Output the (x, y) coordinate of the center of the cell containing the given text.  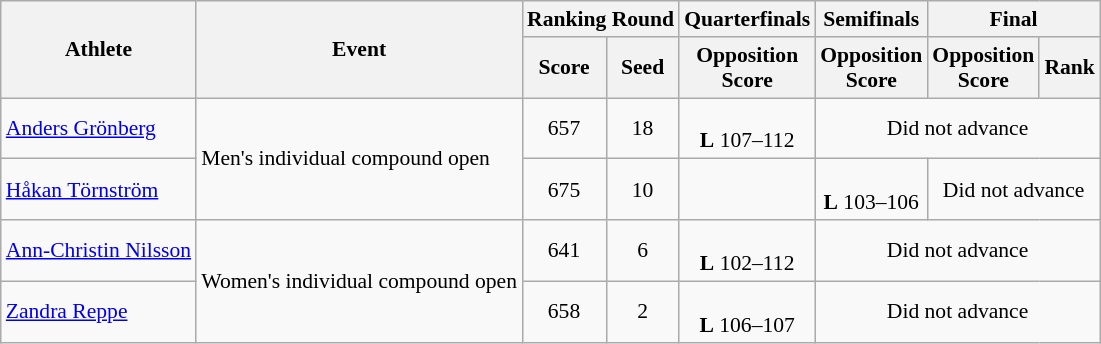
Anders Grönberg (98, 128)
Semifinals (871, 19)
Rank (1070, 68)
675 (564, 190)
L 106–107 (747, 312)
18 (642, 128)
Ann-Christin Nilsson (98, 250)
6 (642, 250)
Håkan Törnström (98, 190)
2 (642, 312)
Zandra Reppe (98, 312)
10 (642, 190)
Women's individual compound open (359, 281)
Athlete (98, 50)
L 107–112 (747, 128)
Ranking Round (600, 19)
Final (1014, 19)
L 102–112 (747, 250)
L 103–106 (871, 190)
Event (359, 50)
Men's individual compound open (359, 159)
641 (564, 250)
Quarterfinals (747, 19)
Score (564, 68)
658 (564, 312)
657 (564, 128)
Seed (642, 68)
